Capture the cell that displays the provided text and extract its (X, Y) central coordinate. 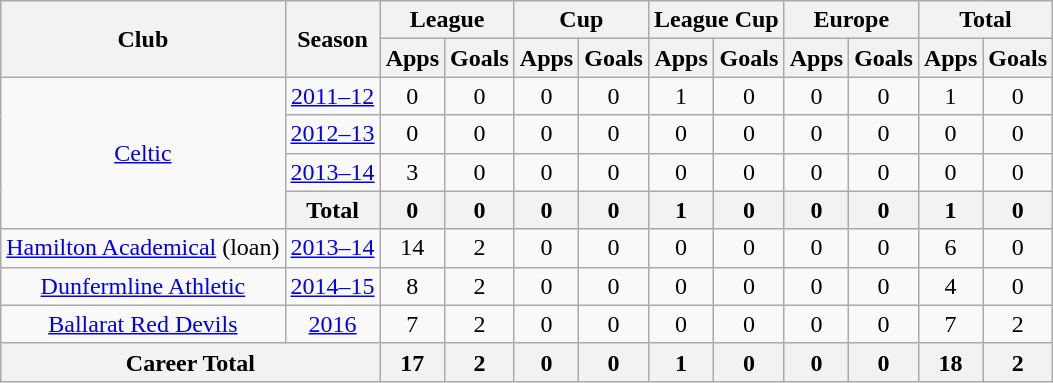
Career Total (190, 362)
3 (412, 172)
2014–15 (332, 286)
8 (412, 286)
2011–12 (332, 96)
Dunfermline Athletic (143, 286)
2016 (332, 324)
18 (950, 362)
4 (950, 286)
17 (412, 362)
Season (332, 39)
Ballarat Red Devils (143, 324)
League (447, 20)
Hamilton Academical (loan) (143, 248)
2012–13 (332, 134)
Europe (851, 20)
6 (950, 248)
Celtic (143, 153)
League Cup (716, 20)
Cup (581, 20)
Club (143, 39)
14 (412, 248)
